Locate the cell with the specified text and output its (x, y) center coordinate. 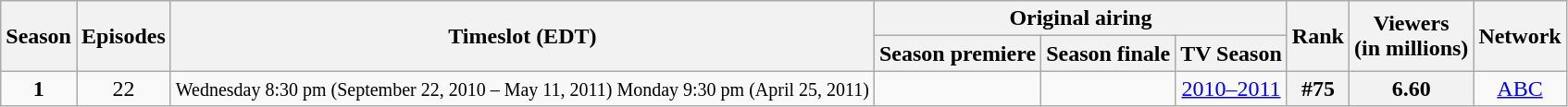
22 (123, 89)
1 (39, 89)
#75 (1318, 89)
2010–2011 (1231, 89)
Season finale (1109, 53)
Season (39, 36)
6.60 (1411, 89)
TV Season (1231, 53)
Episodes (123, 36)
Network (1520, 36)
Original airing (1080, 18)
ABC (1520, 89)
Timeslot (EDT) (522, 36)
Wednesday 8:30 pm (September 22, 2010 – May 11, 2011) Monday 9:30 pm (April 25, 2011) (522, 89)
Rank (1318, 36)
Season premiere (957, 53)
Viewers(in millions) (1411, 36)
